Search for the cell housing the specified text and yield its (X, Y) center coordinate. 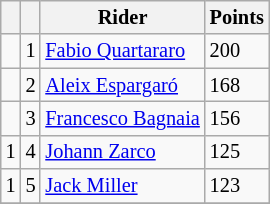
2 (31, 85)
5 (31, 186)
Johann Zarco (122, 152)
Points (237, 17)
125 (237, 152)
Francesco Bagnaia (122, 118)
Fabio Quartararo (122, 51)
3 (31, 118)
Rider (122, 17)
Jack Miller (122, 186)
Aleix Espargaró (122, 85)
156 (237, 118)
123 (237, 186)
168 (237, 85)
4 (31, 152)
200 (237, 51)
